Return the [x, y] coordinate for the center point of the cell that contains the specified text.  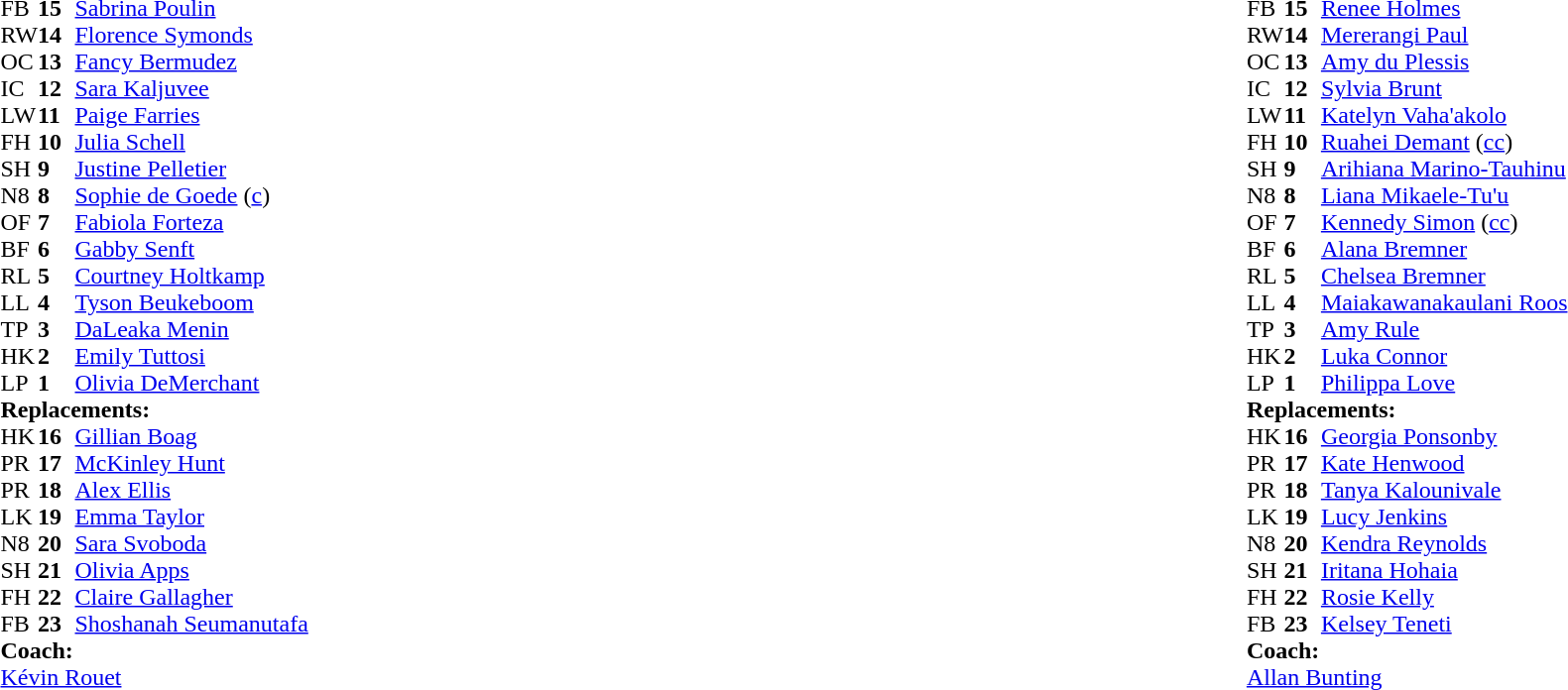
Luka Connor [1444, 357]
Paige Farries [192, 115]
Emma Taylor [192, 517]
Emily Tuttosi [192, 357]
Justine Pelletier [192, 169]
Rosie Kelly [1444, 597]
Kelsey Teneti [1444, 625]
Kennedy Simon (cc) [1444, 222]
Tanya Kalounivale [1444, 490]
Fancy Bermudez [192, 61]
Katelyn Vaha'akolo [1444, 115]
Ruahei Demant (cc) [1444, 143]
Amy Rule [1444, 329]
DaLeaka Menin [192, 329]
Gillian Boag [192, 436]
Florence Symonds [192, 36]
Fabiola Forteza [192, 222]
Tyson Beukeboom [192, 303]
Amy du Plessis [1444, 61]
Sara Kaljuvee [192, 89]
Alex Ellis [192, 490]
Chelsea Bremner [1444, 276]
Philippa Love [1444, 383]
Claire Gallagher [192, 597]
Liana Mikaele-Tu'u [1444, 196]
Kate Henwood [1444, 464]
Arihiana Marino-Tauhinu [1444, 169]
Georgia Ponsonby [1444, 436]
Alana Bremner [1444, 250]
Sara Svoboda [192, 543]
Sylvia Brunt [1444, 89]
Gabby Senft [192, 250]
Julia Schell [192, 143]
Courtney Holtkamp [192, 276]
Olivia Apps [192, 571]
Maiakawanakaulani Roos [1444, 303]
Shoshanah Seumanutafa [192, 625]
Olivia DeMerchant [192, 383]
Iritana Hohaia [1444, 571]
McKinley Hunt [192, 464]
Sophie de Goede (c) [192, 196]
Kendra Reynolds [1444, 543]
Mererangi Paul [1444, 36]
Lucy Jenkins [1444, 517]
